From the cell containing the given text, extract its center point as (X, Y) coordinate. 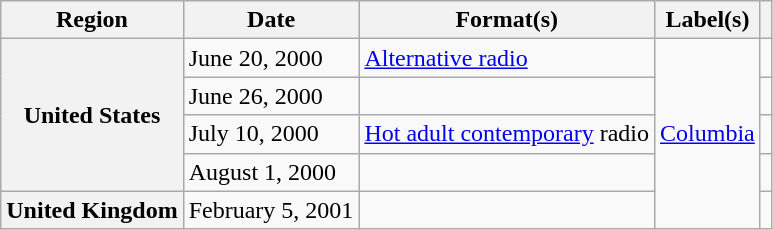
Columbia (708, 134)
Alternative radio (507, 58)
Region (92, 20)
February 5, 2001 (271, 210)
June 26, 2000 (271, 96)
Hot adult contemporary radio (507, 134)
Date (271, 20)
United States (92, 115)
June 20, 2000 (271, 58)
August 1, 2000 (271, 172)
Format(s) (507, 20)
United Kingdom (92, 210)
Label(s) (708, 20)
July 10, 2000 (271, 134)
